Locate the cell with the specified text and output its (x, y) center coordinate. 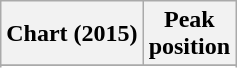
Peakposition (189, 34)
Chart (2015) (72, 34)
